Extract the [x, y] coordinate from the center of the cell holding the provided text.  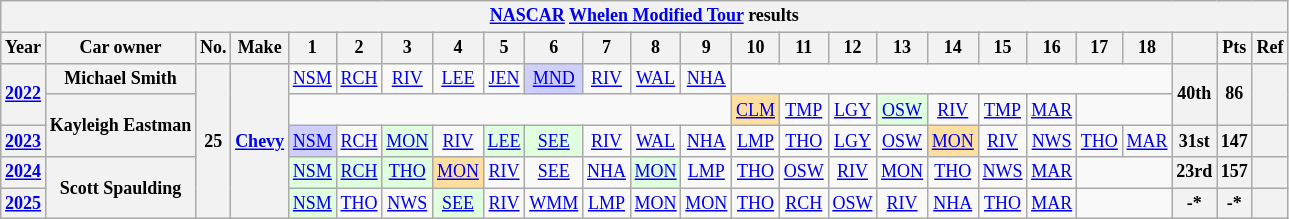
2023 [24, 140]
2025 [24, 204]
Ref [1270, 48]
31st [1194, 140]
2024 [24, 172]
86 [1235, 94]
40th [1194, 94]
1 [312, 48]
CLM [756, 110]
JEN [504, 78]
16 [1052, 48]
8 [656, 48]
5 [504, 48]
14 [952, 48]
17 [1099, 48]
2 [359, 48]
9 [706, 48]
12 [852, 48]
Chevy [260, 141]
157 [1235, 172]
18 [1147, 48]
13 [902, 48]
Pts [1235, 48]
147 [1235, 140]
Car owner [120, 48]
NASCAR Whelen Modified Tour results [644, 16]
11 [804, 48]
4 [458, 48]
2022 [24, 94]
WMM [554, 204]
7 [607, 48]
23rd [1194, 172]
10 [756, 48]
Year [24, 48]
15 [1002, 48]
25 [214, 141]
No. [214, 48]
Kayleigh Eastman [120, 125]
MND [554, 78]
Michael Smith [120, 78]
6 [554, 48]
Make [260, 48]
3 [408, 48]
Scott Spaulding [120, 188]
